Output the [x, y] coordinate of the center of the cell containing the given text.  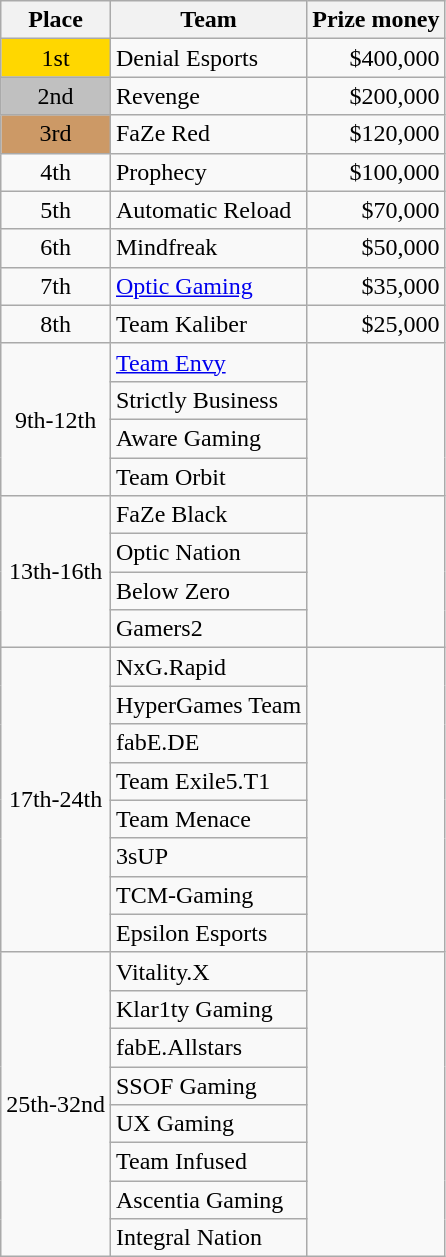
Prophecy [208, 172]
Prize money [376, 20]
$70,000 [376, 210]
$25,000 [376, 324]
6th [56, 248]
Team Exile5.T1 [208, 781]
1st [56, 58]
17th-24th [56, 800]
Aware Gaming [208, 438]
Ascentia Gaming [208, 1200]
HyperGames Team [208, 705]
Revenge [208, 96]
Team Orbit [208, 477]
Denial Esports [208, 58]
$200,000 [376, 96]
Team Kaliber [208, 324]
8th [56, 324]
Team Infused [208, 1162]
$400,000 [376, 58]
fabE.DE [208, 743]
Strictly Business [208, 400]
13th-16th [56, 572]
3sUP [208, 857]
2nd [56, 96]
$120,000 [376, 134]
Mindfreak [208, 248]
Team Menace [208, 819]
Gamers2 [208, 629]
Below Zero [208, 591]
UX Gaming [208, 1124]
Klar1ty Gaming [208, 1009]
Integral Nation [208, 1238]
Team Envy [208, 362]
7th [56, 286]
NxG.Rapid [208, 667]
Team [208, 20]
fabE.Allstars [208, 1047]
Vitality.X [208, 971]
4th [56, 172]
Epsilon Esports [208, 933]
Place [56, 20]
5th [56, 210]
FaZe Black [208, 515]
25th-32nd [56, 1104]
3rd [56, 134]
Optic Gaming [208, 286]
Automatic Reload [208, 210]
$100,000 [376, 172]
TCM-Gaming [208, 895]
$35,000 [376, 286]
9th-12th [56, 419]
SSOF Gaming [208, 1085]
Optic Nation [208, 553]
$50,000 [376, 248]
FaZe Red [208, 134]
